Return (X, Y) of the center of cell containing provided text 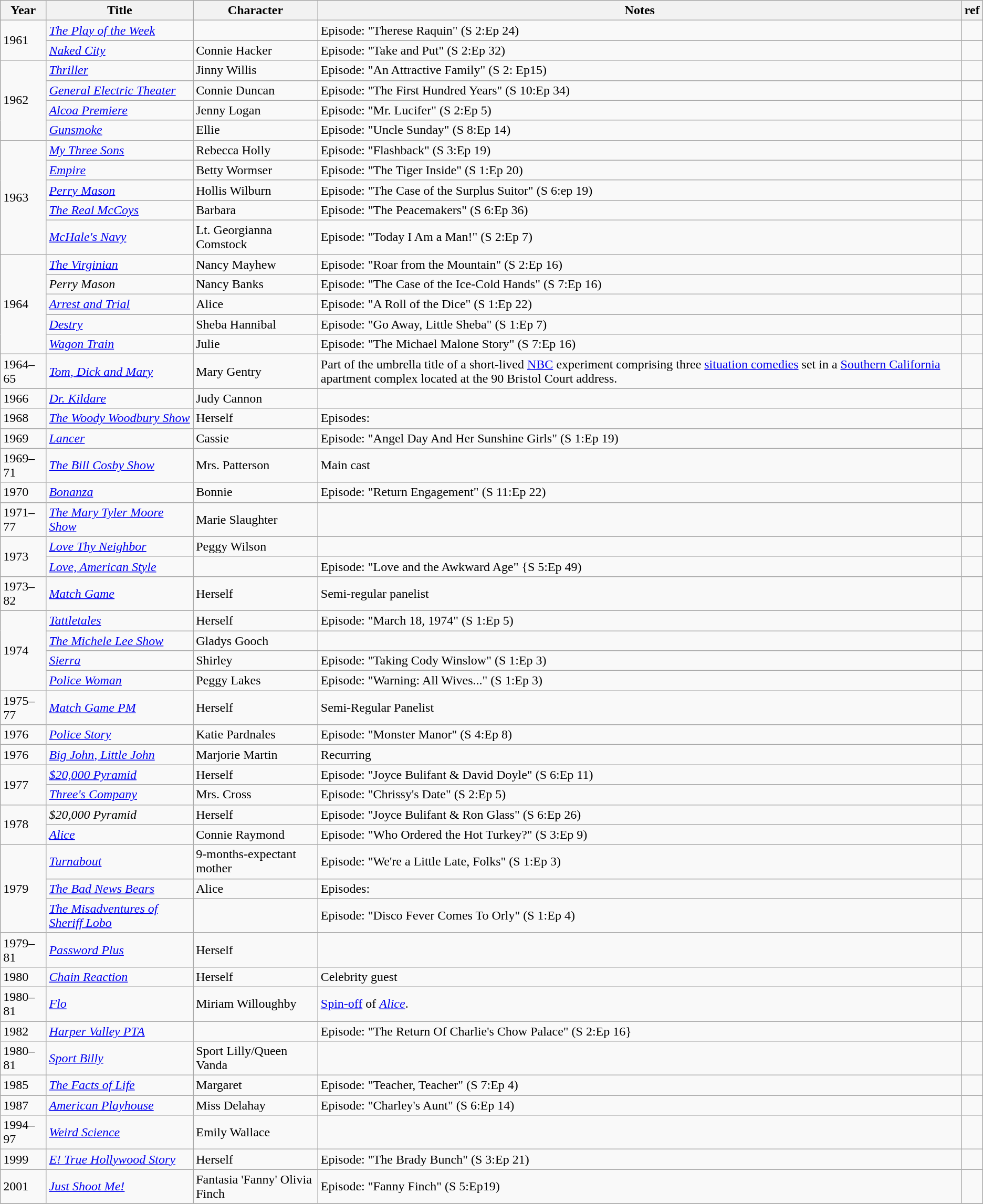
Episode: "Fanny Finch" (S 5:Ep19) (640, 1186)
Episode: "Return Engagement" (S 11:Ep 22) (640, 492)
2001 (23, 1186)
1979 (23, 889)
Big John, Little John (120, 755)
Episode: "Take and Put" (S 2:Ep 32) (640, 50)
Turnabout (120, 862)
Notes (640, 10)
1964 (23, 304)
1966 (23, 398)
Episode: "Love and the Awkward Age" {S 5:Ep 49) (640, 566)
The Mary Tyler Moore Show (120, 520)
Emily Wallace (256, 1133)
Episode: "Angel Day And Her Sunshine Girls" (S 1:Ep 19) (640, 438)
1962 (23, 100)
The Misadventures of Sheriff Lobo (120, 915)
1994–97 (23, 1133)
Episode: "Therese Raquin" (S 2:Ep 24) (640, 30)
Marjorie Martin (256, 755)
1985 (23, 1085)
Episode: "Chrissy's Date" (S 2:Ep 5) (640, 795)
The Woody Woodbury Show (120, 418)
Recurring (640, 755)
Connie Duncan (256, 90)
Bonnie (256, 492)
McHale's Navy (120, 237)
Year (23, 10)
1982 (23, 1031)
Ellie (256, 130)
Spin-off of Alice. (640, 1004)
Katie Pardnales (256, 735)
Naked City (120, 50)
Gladys Gooch (256, 641)
Episode: "The Tiger Inside" (S 1:Ep 20) (640, 170)
Lt. Georgianna Comstock (256, 237)
Episode: "The First Hundred Years" (S 10:Ep 34) (640, 90)
Episode: "Go Away, Little Sheba" (S 1:Ep 7) (640, 324)
Episode: "We're a Little Late, Folks" (S 1:Ep 3) (640, 862)
Episode: "Joyce Bulifant & Ron Glass" (S 6:Ep 26) (640, 815)
Episode: "The Case of the Surplus Suitor" (S 6:ep 19) (640, 190)
Episode: "The Return Of Charlie's Chow Palace" (S 2:Ep 16} (640, 1031)
Episode: "Charley's Aunt" (S 6:Ep 14) (640, 1105)
1977 (23, 785)
1974 (23, 650)
Alcoa Premiere (120, 110)
Episode: "Disco Fever Comes To Orly" (S 1:Ep 4) (640, 915)
Semi-regular panelist (640, 593)
Episode: "Mr. Lucifer" (S 2:Ep 5) (640, 110)
Miriam Willoughby (256, 1004)
1963 (23, 197)
The Bill Cosby Show (120, 465)
1973–82 (23, 593)
Lancer (120, 438)
1970 (23, 492)
Episode: "Who Ordered the Hot Turkey?" (S 3:Ep 9) (640, 835)
Hollis Wilburn (256, 190)
Empire (120, 170)
1987 (23, 1105)
Marie Slaughter (256, 520)
Mrs. Patterson (256, 465)
1969–71 (23, 465)
Connie Hacker (256, 50)
Barbara (256, 210)
Episode: "Taking Cody Winslow" (S 1:Ep 3) (640, 661)
Mrs. Cross (256, 795)
The Play of the Week (120, 30)
The Michele Lee Show (120, 641)
Police Story (120, 735)
The Virginian (120, 264)
Harper Valley PTA (120, 1031)
The Real McCoys (120, 210)
Cassie (256, 438)
Miss Delahay (256, 1105)
1979–81 (23, 950)
Episode: "A Roll of the Dice" (S 1:Ep 22) (640, 304)
Celebrity guest (640, 977)
1961 (23, 40)
Character (256, 10)
Episode: "Monster Manor" (S 4:Ep 8) (640, 735)
Sierra (120, 661)
E! True Hollywood Story (120, 1159)
The Bad News Bears (120, 889)
Sheba Hannibal (256, 324)
Episode: "An Attractive Family" (S 2: Ep15) (640, 70)
Episode: "Flashback" (S 3:Ep 19) (640, 150)
Love Thy Neighbor (120, 546)
Main cast (640, 465)
Mary Gentry (256, 372)
Margaret (256, 1085)
Tom, Dick and Mary (120, 372)
Episode: "Today I Am a Man!" (S 2:Ep 7) (640, 237)
American Playhouse (120, 1105)
1969 (23, 438)
Sport Lilly/Queen Vanda (256, 1058)
Judy Cannon (256, 398)
Betty Wormser (256, 170)
Rebecca Holly (256, 150)
Match Game (120, 593)
Episode: "Teacher, Teacher" (S 7:Ep 4) (640, 1085)
Title (120, 10)
1975–77 (23, 707)
Episode: "The Brady Bunch" (S 3:Ep 21) (640, 1159)
General Electric Theater (120, 90)
ref (972, 10)
Shirley (256, 661)
Nancy Banks (256, 284)
Chain Reaction (120, 977)
Thriller (120, 70)
Episode: "March 18, 1974" (S 1:Ep 5) (640, 620)
Sport Billy (120, 1058)
Connie Raymond (256, 835)
Destry (120, 324)
Semi-Regular Panelist (640, 707)
Love, American Style (120, 566)
Nancy Mayhew (256, 264)
The Facts of Life (120, 1085)
Julie (256, 344)
Just Shoot Me! (120, 1186)
Wagon Train (120, 344)
Tattletales (120, 620)
1971–77 (23, 520)
Police Woman (120, 681)
Three's Company (120, 795)
1973 (23, 556)
Episode: "The Case of the Ice-Cold Hands" (S 7:Ep 16) (640, 284)
Match Game PM (120, 707)
9-months-expectant mother (256, 862)
Episode: "Roar from the Mountain" (S 2:Ep 16) (640, 264)
Jenny Logan (256, 110)
1964–65 (23, 372)
Episode: "The Peacemakers" (S 6:Ep 36) (640, 210)
Gunsmoke (120, 130)
Episode: "Joyce Bulifant & David Doyle" (S 6:Ep 11) (640, 775)
Weird Science (120, 1133)
1999 (23, 1159)
Episode: "The Michael Malone Story" (S 7:Ep 16) (640, 344)
Episode: "Warning: All Wives..." (S 1:Ep 3) (640, 681)
Dr. Kildare (120, 398)
Bonanza (120, 492)
Arrest and Trial (120, 304)
Flo (120, 1004)
1978 (23, 825)
My Three Sons (120, 150)
Fantasia 'Fanny' Olivia Finch (256, 1186)
1968 (23, 418)
Peggy Wilson (256, 546)
1980 (23, 977)
Password Plus (120, 950)
Peggy Lakes (256, 681)
Episode: "Uncle Sunday" (S 8:Ep 14) (640, 130)
Jinny Willis (256, 70)
